Provide the [x, y] coordinate of the cell's center where the given text is located.  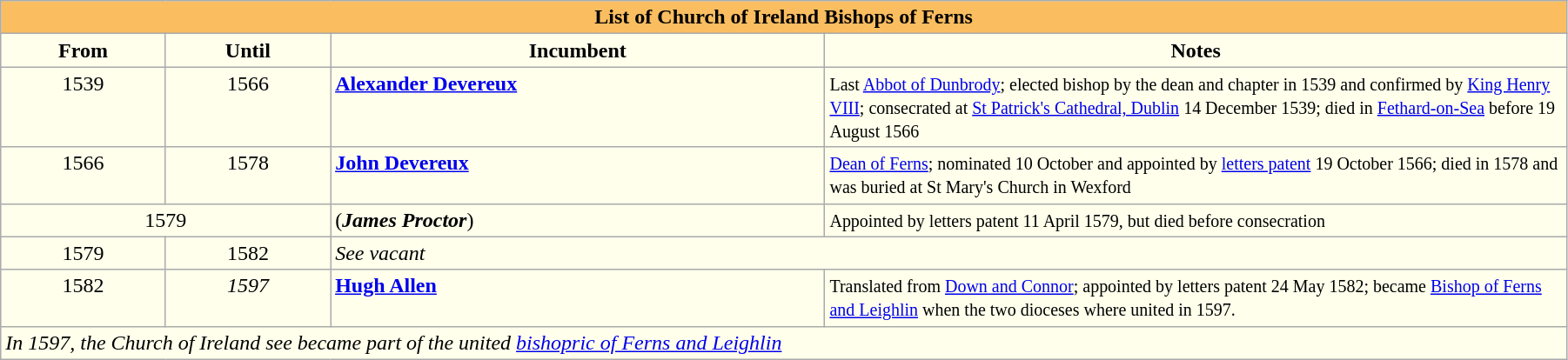
1539 [84, 107]
Hugh Allen [578, 297]
1578 [247, 176]
John Devereux [578, 176]
Dean of Ferns; nominated 10 October and appointed by letters patent 19 October 1566; died in 1578 and was buried at St Mary's Church in Wexford [1196, 176]
Until [247, 50]
1597 [247, 297]
Alexander Devereux [578, 107]
In 1597, the Church of Ireland see became part of the united bishopric of Ferns and Leighlin [784, 343]
See vacant [948, 253]
Appointed by letters patent 11 April 1579, but died before consecration [1196, 220]
Notes [1196, 50]
From [84, 50]
List of Church of Ireland Bishops of Ferns [784, 17]
Incumbent [578, 50]
(James Proctor) [578, 220]
